Capture the cell that displays the provided text and extract its (X, Y) central coordinate. 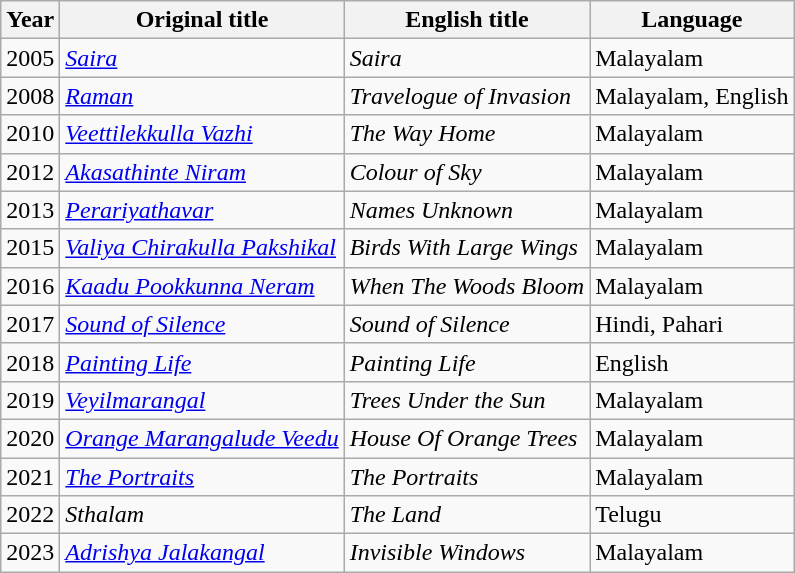
The Way Home (467, 134)
2005 (30, 58)
Birds With Large Wings (467, 248)
2010 (30, 134)
Names Unknown (467, 210)
Perariyathavar (202, 210)
The Land (467, 515)
2020 (30, 438)
Adrishya Jalakangal (202, 553)
Orange Marangalude Veedu (202, 438)
Veyilmarangal (202, 400)
2013 (30, 210)
Original title (202, 20)
2018 (30, 362)
English (692, 362)
Sthalam (202, 515)
2008 (30, 96)
Valiya Chirakulla Pakshikal (202, 248)
Year (30, 20)
English title (467, 20)
2022 (30, 515)
Raman (202, 96)
When The Woods Bloom (467, 286)
Trees Under the Sun (467, 400)
Akasathinte Niram (202, 172)
2017 (30, 324)
Kaadu Pookkunna Neram (202, 286)
2015 (30, 248)
Hindi, Pahari (692, 324)
Veettilekkulla Vazhi (202, 134)
Travelogue of Invasion (467, 96)
Invisible Windows (467, 553)
2021 (30, 477)
2012 (30, 172)
Language (692, 20)
2016 (30, 286)
House Of Orange Trees (467, 438)
2023 (30, 553)
2019 (30, 400)
Colour of Sky (467, 172)
Telugu (692, 515)
Malayalam, English (692, 96)
